Detect which cell encompasses the target text, then output its [X, Y] center coordinate. 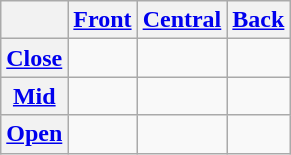
Close [34, 58]
Central [182, 20]
Back [258, 20]
Mid [34, 96]
Front [102, 20]
Open [34, 134]
